Pinpoint the cell where the given text exists, returning its (x, y) midpoint coordinate. 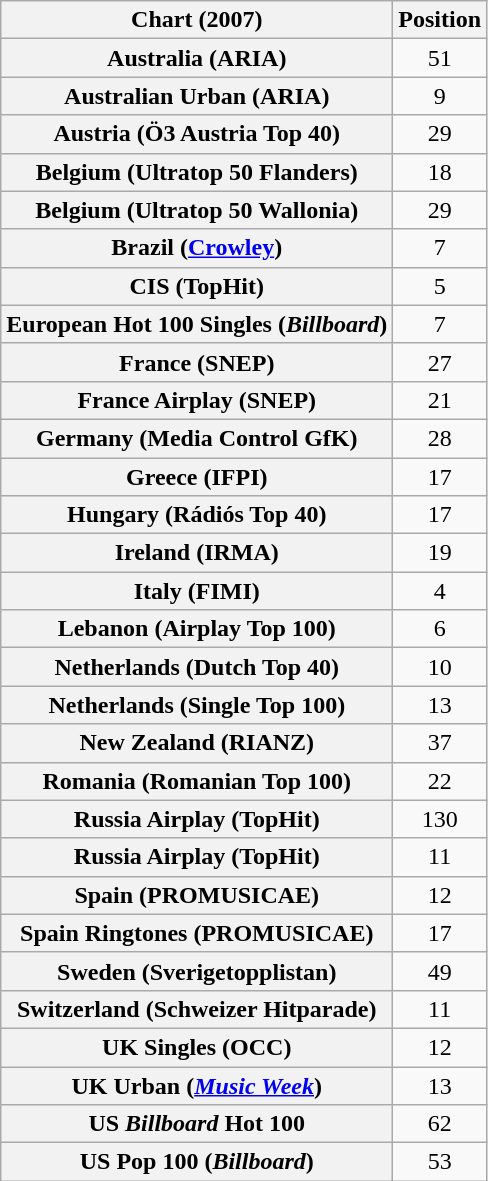
Sweden (Sverigetopplistan) (197, 971)
Belgium (Ultratop 50 Wallonia) (197, 210)
Switzerland (Schweizer Hitparade) (197, 1009)
European Hot 100 Singles (Billboard) (197, 324)
28 (440, 438)
CIS (TopHit) (197, 286)
27 (440, 362)
Belgium (Ultratop 50 Flanders) (197, 172)
19 (440, 553)
Spain Ringtones (PROMUSICAE) (197, 933)
Lebanon (Airplay Top 100) (197, 629)
Ireland (IRMA) (197, 553)
UK Singles (OCC) (197, 1047)
US Billboard Hot 100 (197, 1124)
10 (440, 667)
Germany (Media Control GfK) (197, 438)
France (SNEP) (197, 362)
Netherlands (Dutch Top 40) (197, 667)
New Zealand (RIANZ) (197, 743)
51 (440, 58)
UK Urban (Music Week) (197, 1085)
130 (440, 819)
Netherlands (Single Top 100) (197, 705)
Austria (Ö3 Austria Top 40) (197, 134)
62 (440, 1124)
Hungary (Rádiós Top 40) (197, 515)
4 (440, 591)
5 (440, 286)
22 (440, 781)
49 (440, 971)
18 (440, 172)
Italy (FIMI) (197, 591)
37 (440, 743)
9 (440, 96)
Greece (IFPI) (197, 477)
Spain (PROMUSICAE) (197, 895)
France Airplay (SNEP) (197, 400)
Chart (2007) (197, 20)
Australian Urban (ARIA) (197, 96)
US Pop 100 (Billboard) (197, 1162)
Australia (ARIA) (197, 58)
Brazil (Crowley) (197, 248)
Romania (Romanian Top 100) (197, 781)
6 (440, 629)
53 (440, 1162)
21 (440, 400)
Position (440, 20)
